Return (X, Y) of the center of cell containing provided text 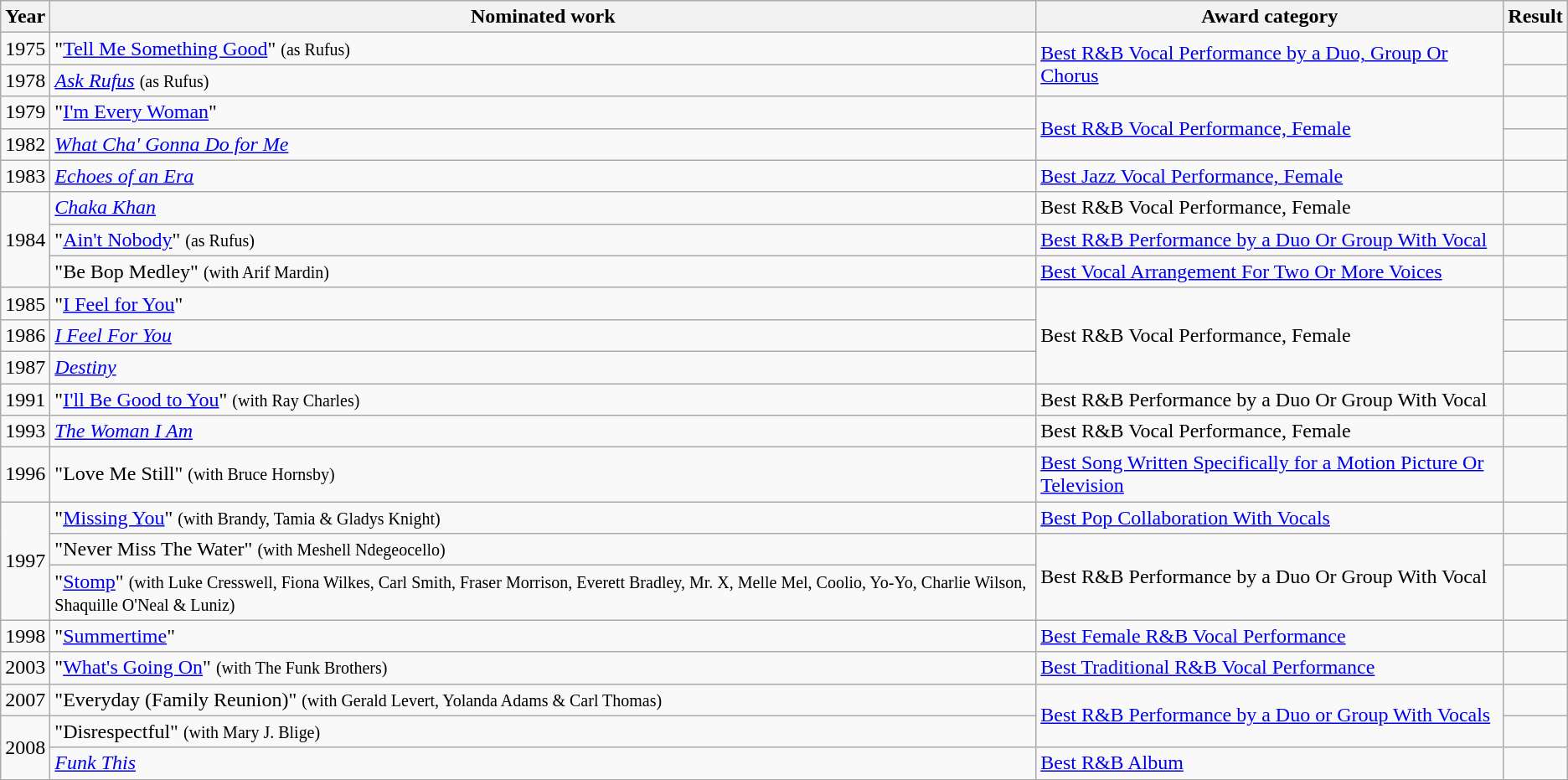
1975 (25, 49)
Result (1535, 17)
Best Song Written Specifically for a Motion Picture Or Television (1270, 474)
Year (25, 17)
"Ain't Nobody" (as Rufus) (543, 240)
Best Traditional R&B Vocal Performance (1270, 668)
1986 (25, 335)
Best Female R&B Vocal Performance (1270, 636)
2007 (25, 700)
1982 (25, 144)
"Everyday (Family Reunion)" (with Gerald Levert, Yolanda Adams & Carl Thomas) (543, 700)
Best Vocal Arrangement For Two Or More Voices (1270, 271)
Best R&B Album (1270, 763)
"I'm Every Woman" (543, 112)
"Love Me Still" (with Bruce Hornsby) (543, 474)
1993 (25, 431)
Ask Rufus (as Rufus) (543, 80)
"I Feel for You" (543, 303)
"Missing You" (with Brandy, Tamia & Gladys Knight) (543, 518)
Award category (1270, 17)
"Summertime" (543, 636)
Nominated work (543, 17)
Echoes of an Era (543, 176)
1985 (25, 303)
"Never Miss The Water" (with Meshell Ndegeocello) (543, 550)
"Disrespectful" (with Mary J. Blige) (543, 731)
Best R&B Performance by a Duo or Group With Vocals (1270, 715)
Best Pop Collaboration With Vocals (1270, 518)
1991 (25, 400)
The Woman I Am (543, 431)
1987 (25, 367)
2003 (25, 668)
Destiny (543, 367)
"What's Going On" (with The Funk Brothers) (543, 668)
Funk This (543, 763)
"Be Bop Medley" (with Arif Mardin) (543, 271)
1983 (25, 176)
What Cha' Gonna Do for Me (543, 144)
1997 (25, 561)
1984 (25, 240)
"I'll Be Good to You" (with Ray Charles) (543, 400)
Chaka Khan (543, 208)
1978 (25, 80)
I Feel For You (543, 335)
1979 (25, 112)
1998 (25, 636)
"Tell Me Something Good" (as Rufus) (543, 49)
2008 (25, 747)
Best R&B Vocal Performance by a Duo, Group Or Chorus (1270, 65)
1996 (25, 474)
Best Jazz Vocal Performance, Female (1270, 176)
